Search for the cell housing the specified text and yield its [x, y] center coordinate. 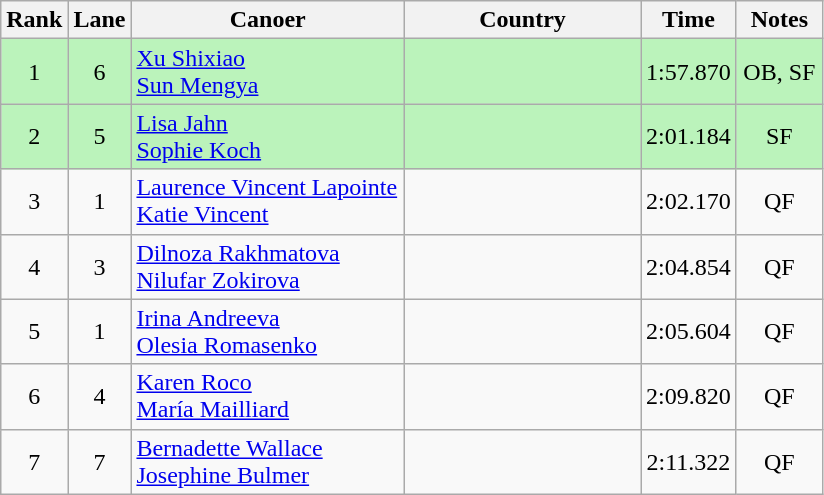
2:01.184 [689, 136]
1:57.870 [689, 72]
Rank [34, 20]
2:05.604 [689, 332]
2:02.170 [689, 202]
2:11.322 [689, 462]
2 [34, 136]
Lane [100, 20]
Notes [779, 20]
Bernadette WallaceJosephine Bulmer [268, 462]
Country [522, 20]
Dilnoza RakhmatovaNilufar Zokirova [268, 266]
2:04.854 [689, 266]
Irina AndreevaOlesia Romasenko [268, 332]
SF [779, 136]
Karen RocoMaría Mailliard [268, 396]
2:09.820 [689, 396]
Laurence Vincent LapointeKatie Vincent [268, 202]
Xu ShixiaoSun Mengya [268, 72]
Time [689, 20]
Canoer [268, 20]
OB, SF [779, 72]
Lisa JahnSophie Koch [268, 136]
